For the text-containing cell, return its midpoint in [x, y] coordinate format. 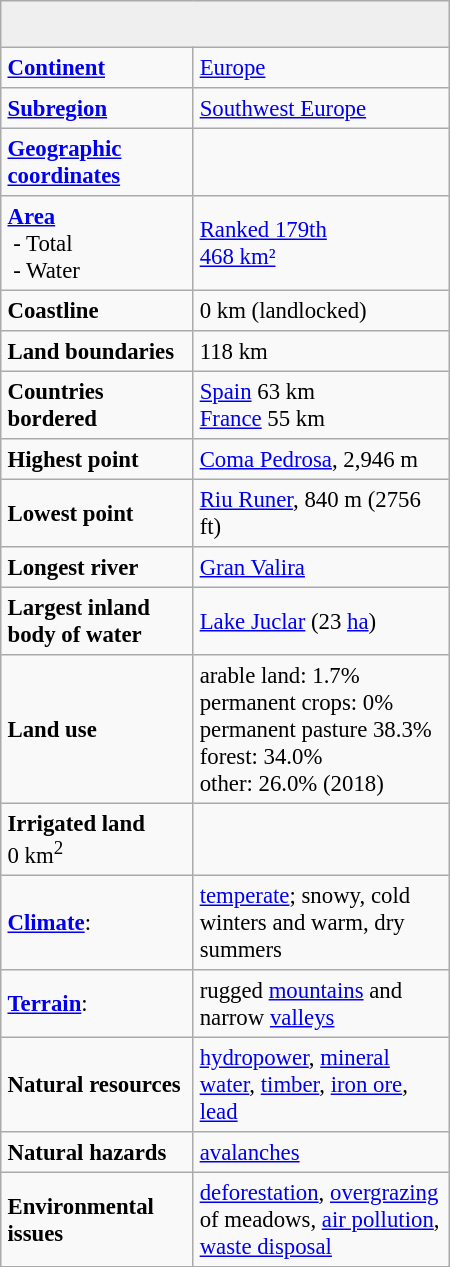
Largest inland body of water [97, 621]
Coastline [97, 310]
Natural hazards [97, 1151]
arable land: 1.7% permanent crops: 0% permanent pasture 38.3% forest: 34.0% other: 26.0% (2018) [321, 728]
Spain 63 km France 55 km [321, 405]
Longest river [97, 566]
Lake Juclar (23 ha) [321, 621]
Natural resources [97, 1084]
Riu Runer, 840 m (2756 ft) [321, 513]
Climate: [97, 922]
Europe [321, 67]
hydropower, mineral water, timber, iron ore, lead [321, 1084]
deforestation, overgrazing of meadows, air pollution, waste disposal [321, 1219]
Southwest Europe [321, 107]
Gran Valira [321, 566]
Terrain: [97, 1003]
Environmental issues [97, 1219]
Ranked 179th468 km² [321, 242]
Continent [97, 67]
Land use [97, 728]
Area - Total - Water [97, 242]
Land boundaries [97, 350]
temperate; snowy, cold winters and warm, dry summers [321, 922]
Countries bordered [97, 405]
Subregion [97, 107]
rugged mountains and narrow valleys [321, 1003]
Irrigated land 0 km2 [97, 839]
Coma Pedrosa, 2,946 m [321, 458]
Geographic coordinates [97, 162]
118 km [321, 350]
avalanches [321, 1151]
Highest point [97, 458]
0 km (landlocked) [321, 310]
Lowest point [97, 513]
